Return (X, Y) of the center of cell containing provided text 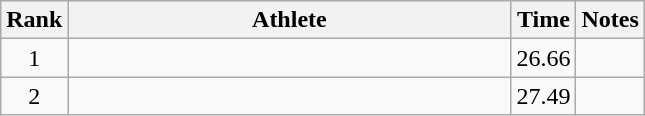
1 (34, 58)
Time (544, 20)
Rank (34, 20)
Athlete (290, 20)
Notes (610, 20)
2 (34, 96)
27.49 (544, 96)
26.66 (544, 58)
